Return (x, y) of the center of cell containing provided text 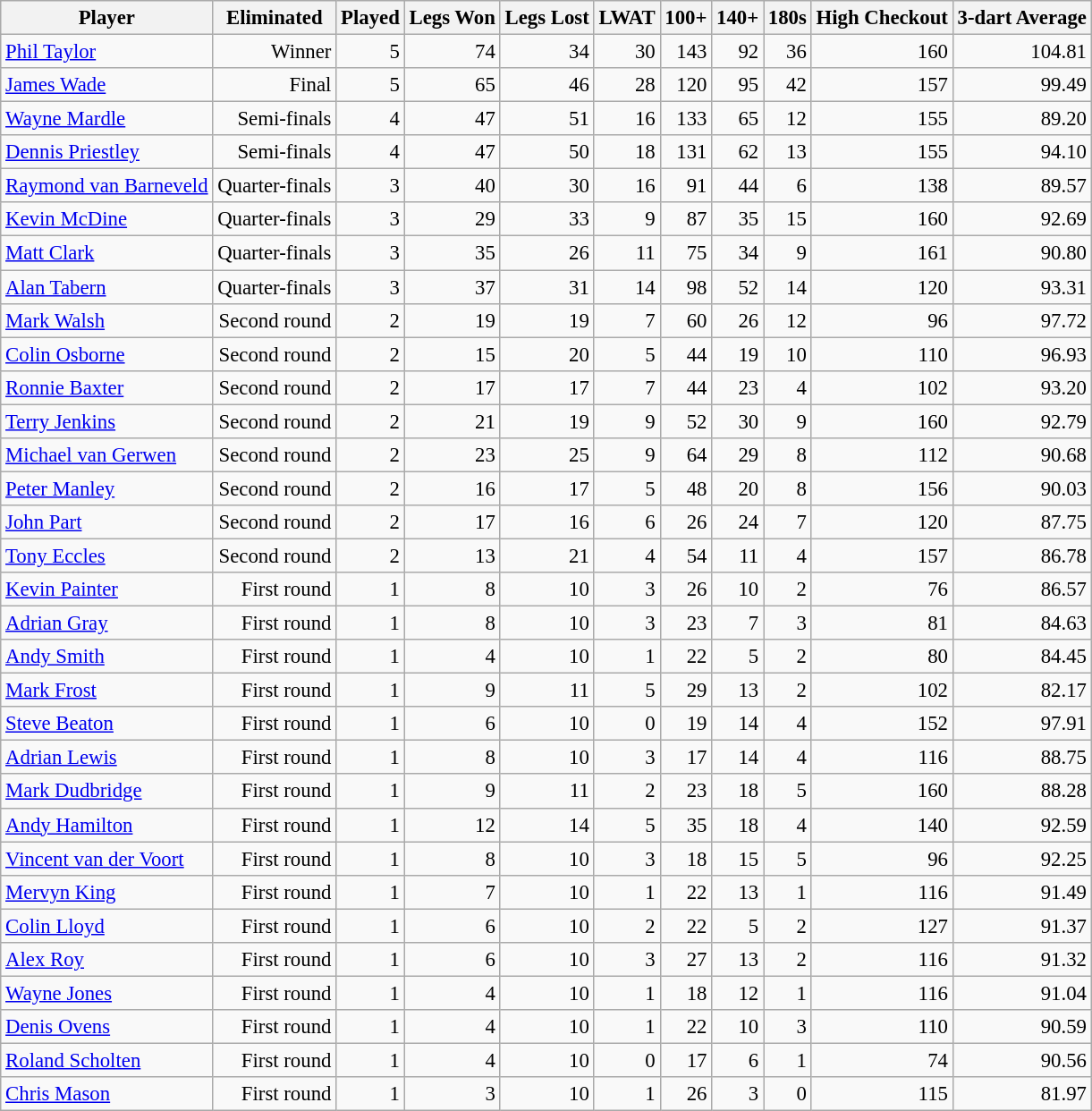
Wayne Mardle (107, 119)
93.31 (1021, 287)
Michael van Gerwen (107, 455)
Alex Roy (107, 960)
91.37 (1021, 926)
LWAT (627, 18)
88.28 (1021, 792)
40 (453, 186)
90.80 (1021, 253)
Adrian Gray (107, 623)
88.75 (1021, 758)
Dennis Priestley (107, 152)
95 (738, 85)
140+ (738, 18)
99.49 (1021, 85)
46 (547, 85)
104.81 (1021, 52)
Colin Lloyd (107, 926)
100+ (686, 18)
81 (882, 623)
Mark Dudbridge (107, 792)
112 (882, 455)
64 (686, 455)
Phil Taylor (107, 52)
Alan Tabern (107, 287)
91.32 (1021, 960)
3-dart Average (1021, 18)
Andy Smith (107, 657)
Denis Ovens (107, 1027)
87.75 (1021, 522)
87 (686, 219)
115 (882, 1094)
Legs Won (453, 18)
98 (686, 287)
62 (738, 152)
Adrian Lewis (107, 758)
90.03 (1021, 488)
92.79 (1021, 421)
Vincent van der Voort (107, 859)
133 (686, 119)
Andy Hamilton (107, 825)
25 (547, 455)
94.10 (1021, 152)
Final (275, 85)
86.57 (1021, 589)
Eliminated (275, 18)
Roland Scholten (107, 1060)
Played (370, 18)
97.72 (1021, 320)
James Wade (107, 85)
138 (882, 186)
Terry Jenkins (107, 421)
Steve Beaton (107, 724)
76 (882, 589)
27 (686, 960)
Mark Frost (107, 691)
75 (686, 253)
80 (882, 657)
Legs Lost (547, 18)
28 (627, 85)
92.25 (1021, 859)
140 (882, 825)
91.04 (1021, 993)
Chris Mason (107, 1094)
Player (107, 18)
90.56 (1021, 1060)
91.49 (1021, 892)
86.78 (1021, 555)
90.59 (1021, 1027)
92.69 (1021, 219)
Ronnie Baxter (107, 387)
Tony Eccles (107, 555)
60 (686, 320)
84.45 (1021, 657)
Kevin McDine (107, 219)
50 (547, 152)
High Checkout (882, 18)
Winner (275, 52)
42 (788, 85)
90.68 (1021, 455)
Peter Manley (107, 488)
John Part (107, 522)
152 (882, 724)
Kevin Painter (107, 589)
91 (686, 186)
31 (547, 287)
92 (738, 52)
93.20 (1021, 387)
37 (453, 287)
82.17 (1021, 691)
89.20 (1021, 119)
81.97 (1021, 1094)
84.63 (1021, 623)
96.93 (1021, 354)
89.57 (1021, 186)
180s (788, 18)
51 (547, 119)
97.91 (1021, 724)
143 (686, 52)
127 (882, 926)
36 (788, 52)
Wayne Jones (107, 993)
33 (547, 219)
161 (882, 253)
48 (686, 488)
Raymond van Barneveld (107, 186)
Colin Osborne (107, 354)
92.59 (1021, 825)
131 (686, 152)
Mark Walsh (107, 320)
Matt Clark (107, 253)
Mervyn King (107, 892)
54 (686, 555)
24 (738, 522)
156 (882, 488)
